Output the (X, Y) coordinate of the center of the cell containing the given text.  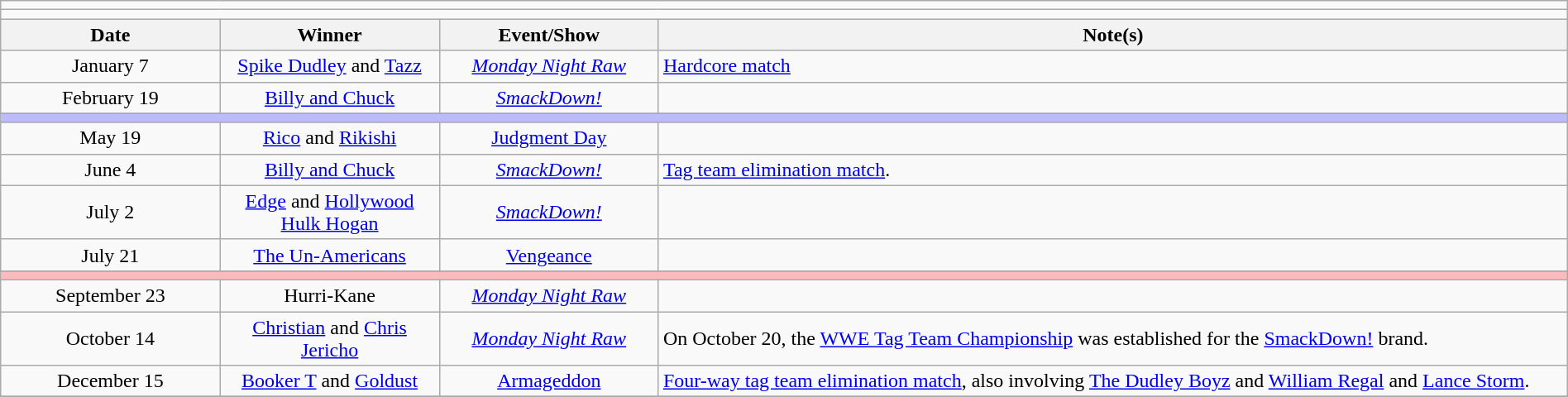
Four-way tag team elimination match, also involving The Dudley Boyz and William Regal and Lance Storm. (1113, 381)
December 15 (111, 381)
Note(s) (1113, 35)
On October 20, the WWE Tag Team Championship was established for the SmackDown! brand. (1113, 337)
Event/Show (549, 35)
Armageddon (549, 381)
Tag team elimination match. (1113, 170)
Hardcore match (1113, 66)
Hurri-Kane (329, 295)
October 14 (111, 337)
Judgment Day (549, 138)
July 21 (111, 255)
The Un-Americans (329, 255)
Rico and Rikishi (329, 138)
September 23 (111, 295)
Christian and Chris Jericho (329, 337)
Winner (329, 35)
Booker T and Goldust (329, 381)
Date (111, 35)
February 19 (111, 98)
July 2 (111, 212)
January 7 (111, 66)
Edge and Hollywood Hulk Hogan (329, 212)
May 19 (111, 138)
Spike Dudley and Tazz (329, 66)
Vengeance (549, 255)
June 4 (111, 170)
